Determine the (X, Y) coordinate at the center of the cell enclosing the given text.  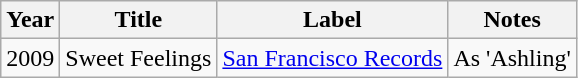
As 'Ashling' (512, 58)
2009 (30, 58)
Title (138, 20)
Year (30, 20)
San Francisco Records (332, 58)
Notes (512, 20)
Sweet Feelings (138, 58)
Label (332, 20)
